Pinpoint the cell where the given text exists, returning its (x, y) midpoint coordinate. 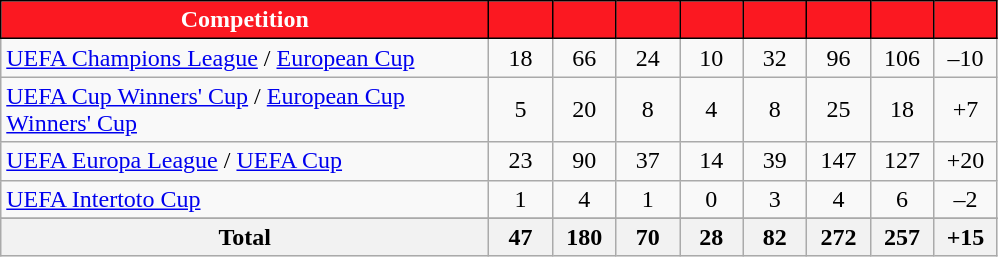
25 (839, 110)
UEFA Cup Winners' Cup / European Cup Winners' Cup (245, 110)
Total (245, 237)
39 (775, 161)
257 (902, 237)
10 (712, 58)
+15 (966, 237)
147 (839, 161)
0 (712, 199)
70 (648, 237)
66 (584, 58)
47 (521, 237)
106 (902, 58)
82 (775, 237)
UEFA Intertoto Cup (245, 199)
Competition (245, 20)
96 (839, 58)
3 (775, 199)
5 (521, 110)
37 (648, 161)
28 (712, 237)
90 (584, 161)
24 (648, 58)
127 (902, 161)
+7 (966, 110)
23 (521, 161)
–2 (966, 199)
180 (584, 237)
+20 (966, 161)
14 (712, 161)
272 (839, 237)
UEFA Europa League / UEFA Cup (245, 161)
UEFA Champions League / European Cup (245, 58)
–10 (966, 58)
6 (902, 199)
20 (584, 110)
32 (775, 58)
